Determine the [X, Y] coordinate at the center of the cell enclosing the given text.  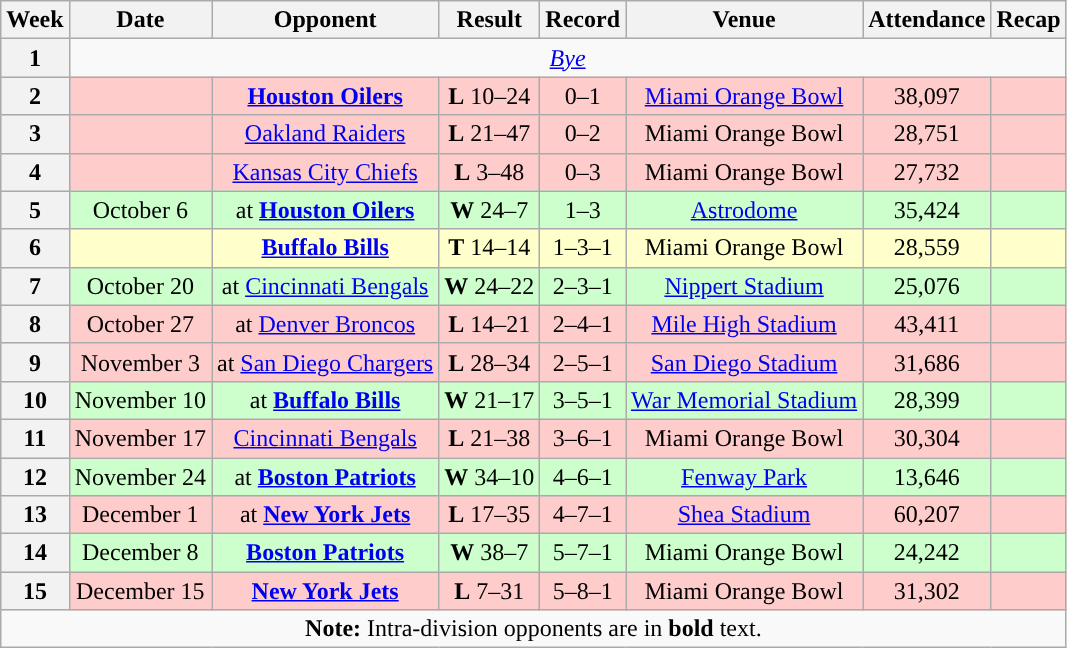
0–3 [583, 172]
5 [35, 210]
New York Jets [326, 591]
2–4–1 [583, 324]
31,302 [927, 591]
Record [583, 20]
December 1 [140, 515]
T 14–14 [490, 248]
Attendance [927, 20]
38,097 [927, 96]
3–6–1 [583, 438]
Recap [1028, 20]
L 17–35 [490, 515]
Date [140, 20]
0–2 [583, 134]
L 3–48 [490, 172]
28,559 [927, 248]
31,686 [927, 362]
Bye [568, 58]
at San Diego Chargers [326, 362]
Fenway Park [744, 477]
November 17 [140, 438]
Venue [744, 20]
4–7–1 [583, 515]
5–7–1 [583, 553]
10 [35, 400]
L 10–24 [490, 96]
2–5–1 [583, 362]
0–1 [583, 96]
November 10 [140, 400]
60,207 [927, 515]
43,411 [927, 324]
W 34–10 [490, 477]
December 15 [140, 591]
25,076 [927, 286]
San Diego Stadium [744, 362]
3–5–1 [583, 400]
Result [490, 20]
L 21–47 [490, 134]
7 [35, 286]
November 3 [140, 362]
Nippert Stadium [744, 286]
October 27 [140, 324]
28,399 [927, 400]
4–6–1 [583, 477]
W 24–7 [490, 210]
L 7–31 [490, 591]
Opponent [326, 20]
W 38–7 [490, 553]
W 24–22 [490, 286]
at Houston Oilers [326, 210]
2 [35, 96]
5–8–1 [583, 591]
Cincinnati Bengals [326, 438]
27,732 [927, 172]
12 [35, 477]
at Cincinnati Bengals [326, 286]
6 [35, 248]
1–3–1 [583, 248]
1–3 [583, 210]
Week [35, 20]
13,646 [927, 477]
2–3–1 [583, 286]
Buffalo Bills [326, 248]
Boston Patriots [326, 553]
1 [35, 58]
L 14–21 [490, 324]
Astrodome [744, 210]
Note: Intra-division opponents are in bold text. [534, 629]
30,304 [927, 438]
14 [35, 553]
at New York Jets [326, 515]
35,424 [927, 210]
War Memorial Stadium [744, 400]
Houston Oilers [326, 96]
11 [35, 438]
Oakland Raiders [326, 134]
Mile High Stadium [744, 324]
3 [35, 134]
at Denver Broncos [326, 324]
13 [35, 515]
October 6 [140, 210]
at Boston Patriots [326, 477]
24,242 [927, 553]
4 [35, 172]
December 8 [140, 553]
Shea Stadium [744, 515]
Kansas City Chiefs [326, 172]
L 28–34 [490, 362]
28,751 [927, 134]
at Buffalo Bills [326, 400]
9 [35, 362]
15 [35, 591]
October 20 [140, 286]
W 21–17 [490, 400]
November 24 [140, 477]
8 [35, 324]
L 21–38 [490, 438]
